For the text-containing cell, return its midpoint in [X, Y] coordinate format. 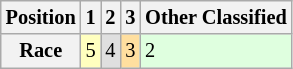
Position [41, 17]
Other Classified [216, 17]
5 [91, 51]
4 [110, 51]
Race [41, 51]
1 [91, 17]
